Return (x, y) of the center of cell containing provided text 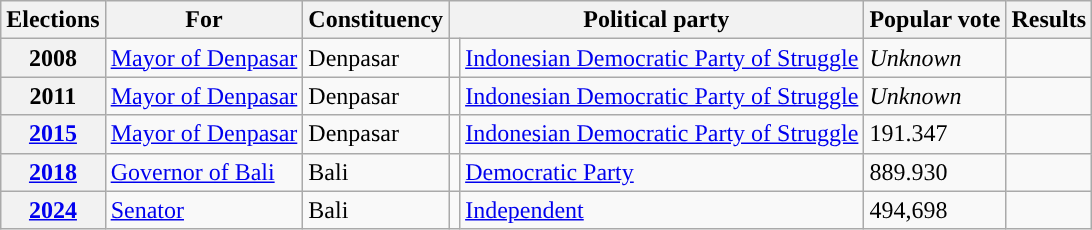
Independent (662, 210)
2018 (53, 172)
Democratic Party (662, 172)
Constituency (376, 20)
2015 (53, 134)
Governor of Bali (204, 172)
191.347 (935, 134)
2011 (53, 96)
Results (1049, 20)
2008 (53, 58)
2024 (53, 210)
889.930 (935, 172)
Senator (204, 210)
Popular vote (935, 20)
494,698 (935, 210)
Political party (656, 20)
For (204, 20)
Elections (53, 20)
